Output the (X, Y) coordinate of the center of the cell containing the given text.  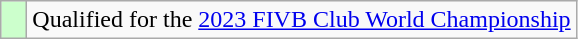
Qualified for the 2023 FIVB Club World Championship (302, 20)
